Output the (X, Y) coordinate of the center of the cell containing the given text.  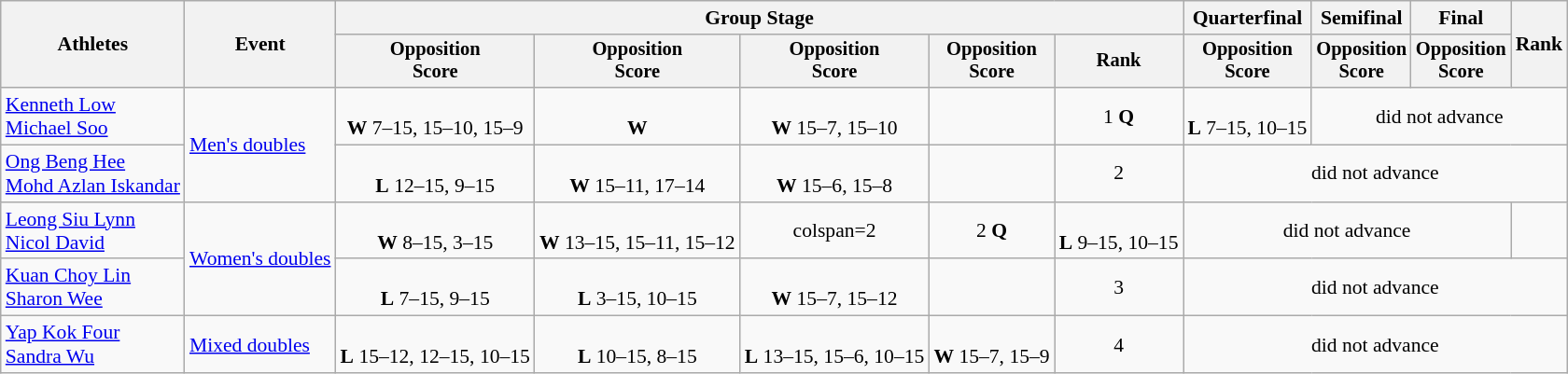
Women's doubles (260, 259)
Leong Siu LynnNicol David (93, 231)
Kenneth LowMichael Soo (93, 116)
W (637, 116)
Final (1462, 18)
W 15–7, 15–10 (834, 116)
Men's doubles (260, 145)
W 15–7, 15–9 (991, 345)
L 9–15, 10–15 (1119, 231)
L 7–15, 10–15 (1248, 116)
W 8–15, 3–15 (435, 231)
L 12–15, 9–15 (435, 173)
Group Stage (760, 18)
L 13–15, 15–6, 10–15 (834, 345)
Semifinal (1361, 18)
Quarterfinal (1248, 18)
L 7–15, 9–15 (435, 287)
W 15–11, 17–14 (637, 173)
Kuan Choy LinSharon Wee (93, 287)
W 15–7, 15–12 (834, 287)
L 15–12, 12–15, 10–15 (435, 345)
L 3–15, 10–15 (637, 287)
L 10–15, 8–15 (637, 345)
colspan=2 (834, 231)
2 Q (991, 231)
Ong Beng HeeMohd Azlan Iskandar (93, 173)
Athletes (93, 45)
4 (1119, 345)
W 7–15, 15–10, 15–9 (435, 116)
1 Q (1119, 116)
W 15–6, 15–8 (834, 173)
Mixed doubles (260, 345)
3 (1119, 287)
Yap Kok FourSandra Wu (93, 345)
2 (1119, 173)
W 13–15, 15–11, 15–12 (637, 231)
Event (260, 45)
